Scan for the cell matching the given text and deliver its [X, Y] coordinate at center. 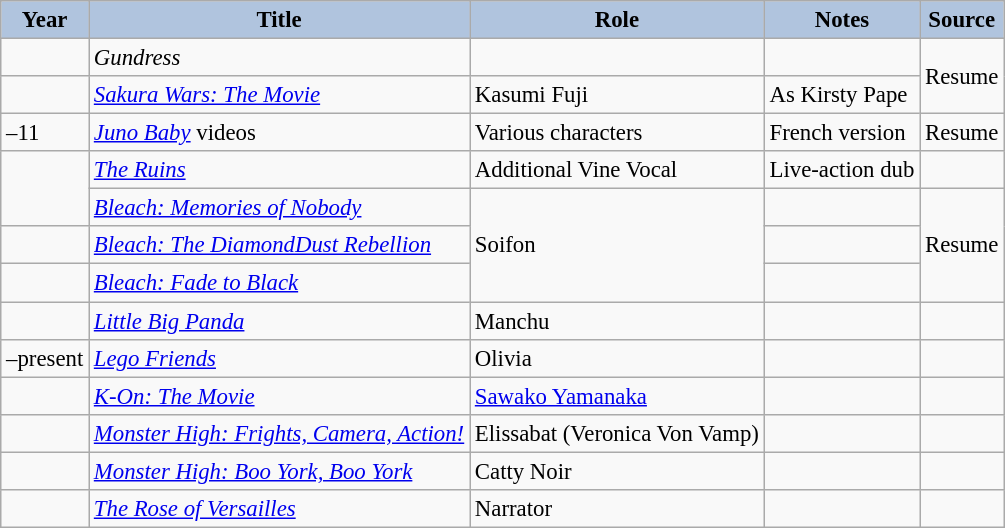
K-On: The Movie [280, 396]
Bleach: Fade to Black [280, 283]
Additional Vine Vocal [618, 170]
Notes [842, 20]
Live-action dub [842, 170]
Gundress [280, 58]
Bleach: Memories of Nobody [280, 208]
Little Big Panda [280, 321]
Sakura Wars: The Movie [280, 95]
As Kirsty Pape [842, 95]
–present [45, 358]
Soifon [618, 246]
Manchu [618, 321]
Various characters [618, 133]
Elissabat (Veronica Von Vamp) [618, 433]
Role [618, 20]
Sawako Yamanaka [618, 396]
Monster High: Frights, Camera, Action! [280, 433]
Narrator [618, 509]
Lego Friends [280, 358]
Source [962, 20]
French version [842, 133]
Catty Noir [618, 471]
–11 [45, 133]
Year [45, 20]
Title [280, 20]
The Rose of Versailles [280, 509]
The Ruins [280, 170]
Bleach: The DiamondDust Rebellion [280, 245]
Juno Baby videos [280, 133]
Monster High: Boo York, Boo York [280, 471]
Kasumi Fuji [618, 95]
Olivia [618, 358]
